Extract the [x, y] coordinate from the center of the cell holding the provided text.  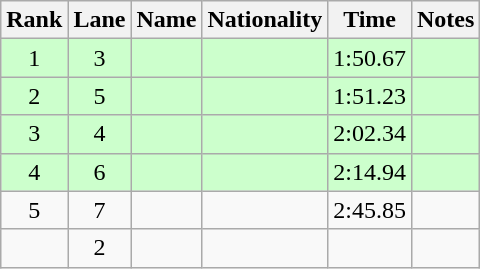
2:14.94 [370, 172]
6 [100, 172]
1:50.67 [370, 58]
1:51.23 [370, 96]
Lane [100, 20]
2:02.34 [370, 134]
Name [166, 20]
2:45.85 [370, 210]
Nationality [265, 20]
Rank [34, 20]
Notes [445, 20]
7 [100, 210]
Time [370, 20]
1 [34, 58]
